Return the [x, y] coordinate for the center point of the cell that contains the specified text.  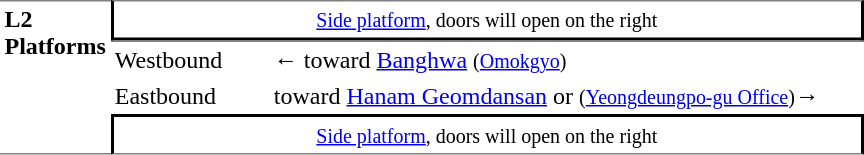
Westbound [190, 59]
Eastbound [190, 96]
L2Platforms [55, 77]
← toward Banghwa (Omokgyo) [566, 59]
toward Hanam Geomdansan or (Yeongdeungpo-gu Office)→ [566, 96]
